Return (X, Y) of the center of cell containing provided text 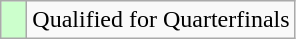
Qualified for Quarterfinals (161, 20)
